Search for the cell housing the specified text and yield its (x, y) center coordinate. 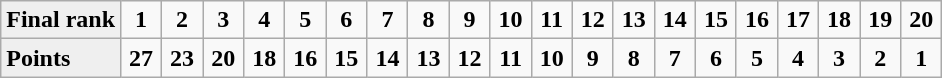
23 (182, 58)
27 (142, 58)
Final rank (61, 20)
19 (880, 20)
Points (61, 58)
17 (798, 20)
